Pinpoint the cell where the given text exists, returning its [x, y] midpoint coordinate. 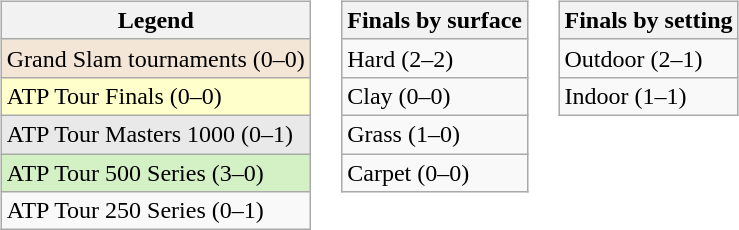
Grand Slam tournaments (0–0) [156, 58]
Carpet (0–0) [435, 173]
Finals by surface [435, 20]
Legend [156, 20]
Indoor (1–1) [648, 96]
ATP Tour Masters 1000 (0–1) [156, 134]
ATP Tour 250 Series (0–1) [156, 211]
Grass (1–0) [435, 134]
Outdoor (2–1) [648, 58]
ATP Tour 500 Series (3–0) [156, 173]
ATP Tour Finals (0–0) [156, 96]
Clay (0–0) [435, 96]
Finals by setting [648, 20]
Hard (2–2) [435, 58]
